Capture the cell that displays the provided text and extract its [x, y] central coordinate. 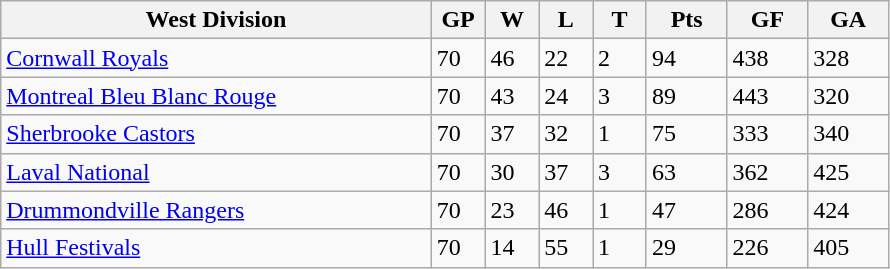
47 [686, 210]
GA [848, 20]
Laval National [216, 172]
55 [566, 248]
443 [768, 96]
30 [512, 172]
L [566, 20]
328 [848, 58]
22 [566, 58]
320 [848, 96]
Drummondville Rangers [216, 210]
94 [686, 58]
29 [686, 248]
425 [848, 172]
2 [620, 58]
23 [512, 210]
Montreal Bleu Blanc Rouge [216, 96]
Pts [686, 20]
333 [768, 134]
75 [686, 134]
63 [686, 172]
14 [512, 248]
405 [848, 248]
W [512, 20]
362 [768, 172]
GF [768, 20]
32 [566, 134]
43 [512, 96]
340 [848, 134]
424 [848, 210]
Cornwall Royals [216, 58]
GP [458, 20]
Hull Festivals [216, 248]
438 [768, 58]
89 [686, 96]
286 [768, 210]
Sherbrooke Castors [216, 134]
226 [768, 248]
West Division [216, 20]
T [620, 20]
24 [566, 96]
